Identify which cell holds the provided text, then report its (X, Y) central coordinate. 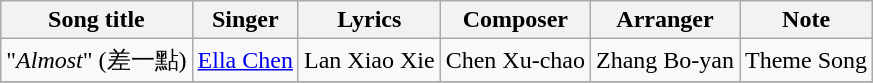
Chen Xu-chao (515, 60)
Ella Chen (245, 60)
Lyrics (369, 20)
"Almost" (差一點) (96, 60)
Arranger (664, 20)
Theme Song (806, 60)
Zhang Bo-yan (664, 60)
Note (806, 20)
Lan Xiao Xie (369, 60)
Song title (96, 20)
Singer (245, 20)
Composer (515, 20)
